Output the [x, y] coordinate of the center of the cell containing the given text.  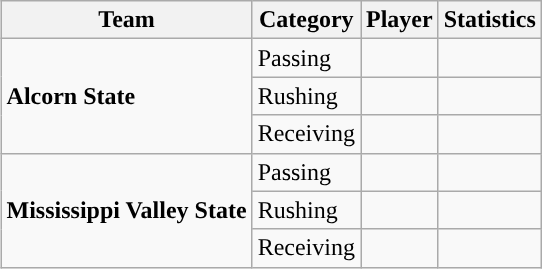
Mississippi Valley State [126, 210]
Team [126, 20]
Category [306, 20]
Statistics [490, 20]
Alcorn State [126, 96]
Player [399, 20]
